Return the [X, Y] coordinate for the center point of the cell that contains the specified text.  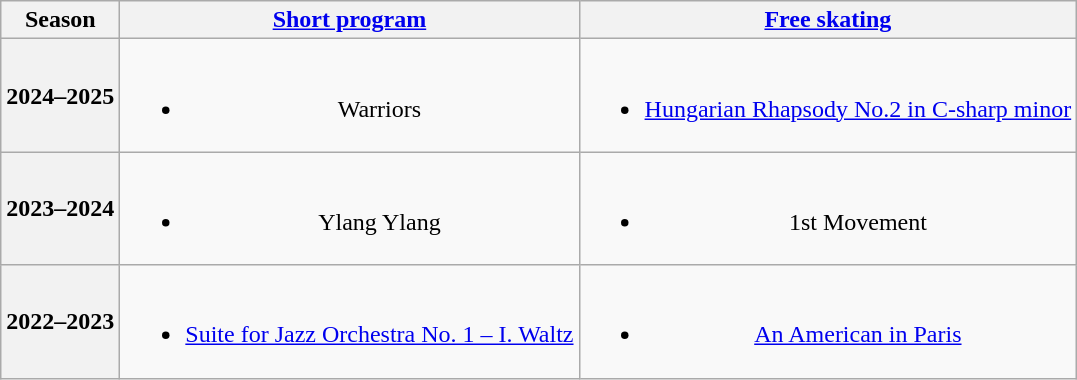
Short program [350, 20]
1st Movement [828, 208]
2023–2024 [60, 208]
Ylang Ylang [350, 208]
Season [60, 20]
Suite for Jazz Orchestra No. 1 – I. Waltz [350, 322]
2024–2025 [60, 96]
Warriors [350, 96]
2022–2023 [60, 322]
Free skating [828, 20]
An American in Paris [828, 322]
Hungarian Rhapsody No.2 in C-sharp minor [828, 96]
